From the cell containing the given text, extract its center point as [x, y] coordinate. 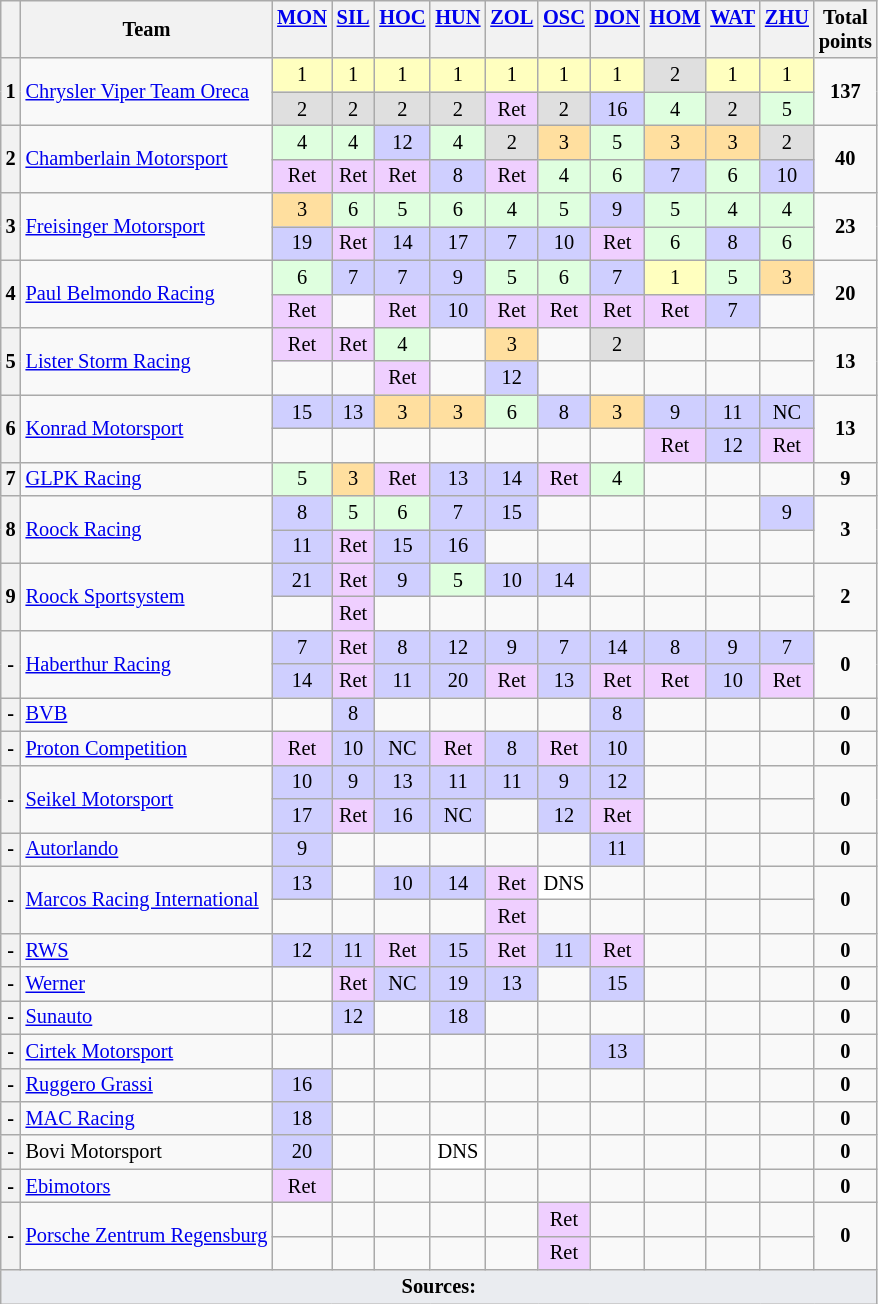
Marcos Racing International [147, 900]
Autorlando [147, 849]
Seikel Motorsport [147, 798]
Freisinger Motorsport [147, 226]
Sources: [439, 1287]
Chrysler Viper Team Oreca [147, 92]
Bovi Motorsport [147, 1152]
Totalpoints [846, 29]
GLPK Racing [147, 479]
40 [846, 158]
Lister Storm Racing [147, 360]
HUN [458, 29]
RWS [147, 950]
21 [302, 580]
137 [846, 92]
HOC [402, 29]
MON [302, 29]
Proton Competition [147, 748]
Werner [147, 984]
Roock Sportsystem [147, 596]
Ruggero Grassi [147, 1085]
Chamberlain Motorsport [147, 158]
Konrad Motorsport [147, 428]
Cirtek Motorsport [147, 1051]
HOM [676, 29]
Ebimotors [147, 1186]
WAT [732, 29]
DON [618, 29]
ZOL [512, 29]
Sunauto [147, 1017]
Paul Belmondo Racing [147, 294]
23 [846, 226]
Team [147, 29]
BVB [147, 714]
Porsche Zentrum Regensburg [147, 1236]
OSC [564, 29]
Haberthur Racing [147, 664]
SIL [354, 29]
Roock Racing [147, 530]
ZHU [787, 29]
MAC Racing [147, 1118]
